Capture the cell that displays the provided text and extract its (X, Y) central coordinate. 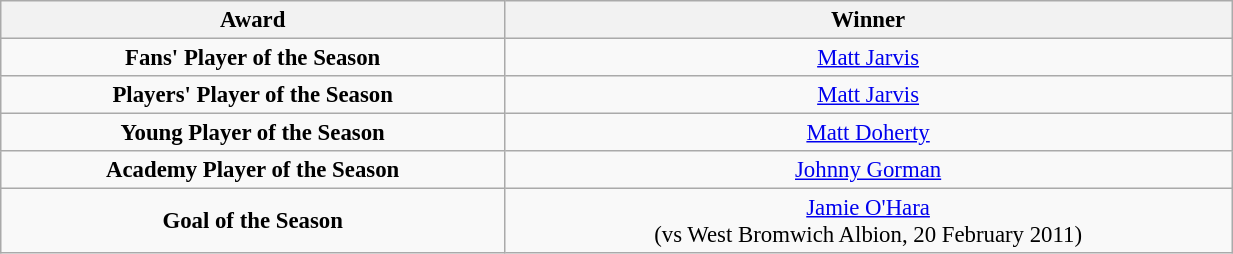
Matt Doherty (868, 133)
Academy Player of the Season (253, 170)
Young Player of the Season (253, 133)
Jamie O'Hara(vs West Bromwich Albion, 20 February 2011) (868, 222)
Winner (868, 20)
Johnny Gorman (868, 170)
Fans' Player of the Season (253, 58)
Award (253, 20)
Goal of the Season (253, 222)
Players' Player of the Season (253, 95)
